Find where the given text appears and provide that cell's center as [x, y] coordinate. 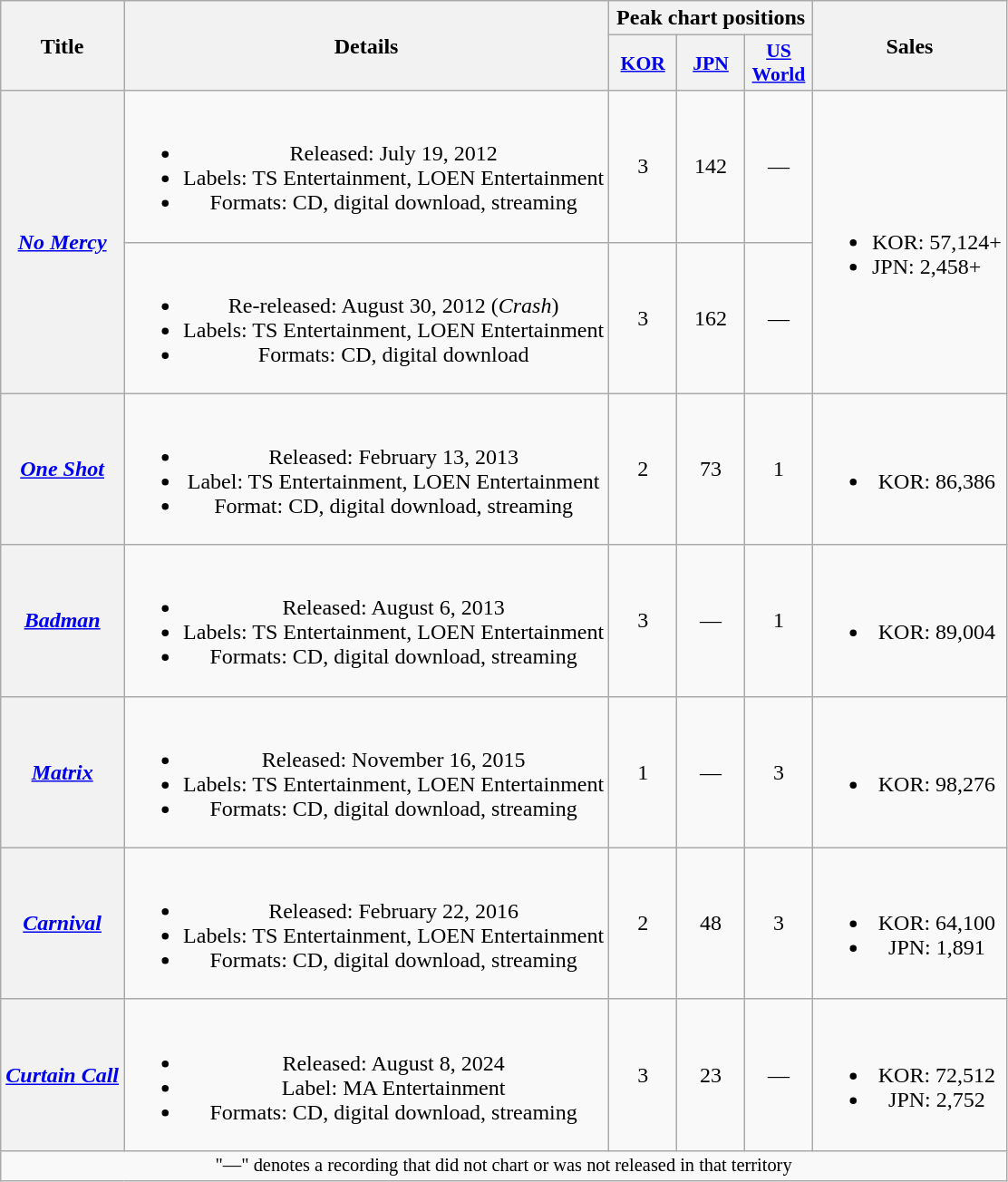
Peak chart positions [711, 18]
KOR: 98,276 [909, 772]
Title [63, 45]
JPN [711, 63]
73 [711, 470]
No Mercy [63, 242]
KOR: 86,386 [909, 470]
Released: February 13, 2013Label: TS Entertainment, LOEN EntertainmentFormat: CD, digital download, streaming [366, 470]
KOR: 57,124+ JPN: 2,458+ [909, 242]
Details [366, 45]
KOR [644, 63]
Curtain Call [63, 1075]
Released: August 6, 2013Labels: TS Entertainment, LOEN EntertainmentFormats: CD, digital download, streaming [366, 620]
"—" denotes a recording that did not chart or was not released in that territory [504, 1166]
KOR: 89,004 [909, 620]
Released: August 8, 2024Label: MA EntertainmentFormats: CD, digital download, streaming [366, 1075]
Released: November 16, 2015Labels: TS Entertainment, LOEN EntertainmentFormats: CD, digital download, streaming [366, 772]
One Shot [63, 470]
US World [780, 63]
Matrix [63, 772]
Sales [909, 45]
Re-released: August 30, 2012 (Crash)Labels: TS Entertainment, LOEN EntertainmentFormats: CD, digital download [366, 317]
KOR: 72,512JPN: 2,752 [909, 1075]
23 [711, 1075]
KOR: 64,100JPN: 1,891 [909, 923]
Released: July 19, 2012Labels: TS Entertainment, LOEN EntertainmentFormats: CD, digital download, streaming [366, 167]
Badman [63, 620]
Released: February 22, 2016Labels: TS Entertainment, LOEN EntertainmentFormats: CD, digital download, streaming [366, 923]
162 [711, 317]
142 [711, 167]
48 [711, 923]
Carnival [63, 923]
